Return the [x, y] coordinate for the center point of the cell that contains the specified text.  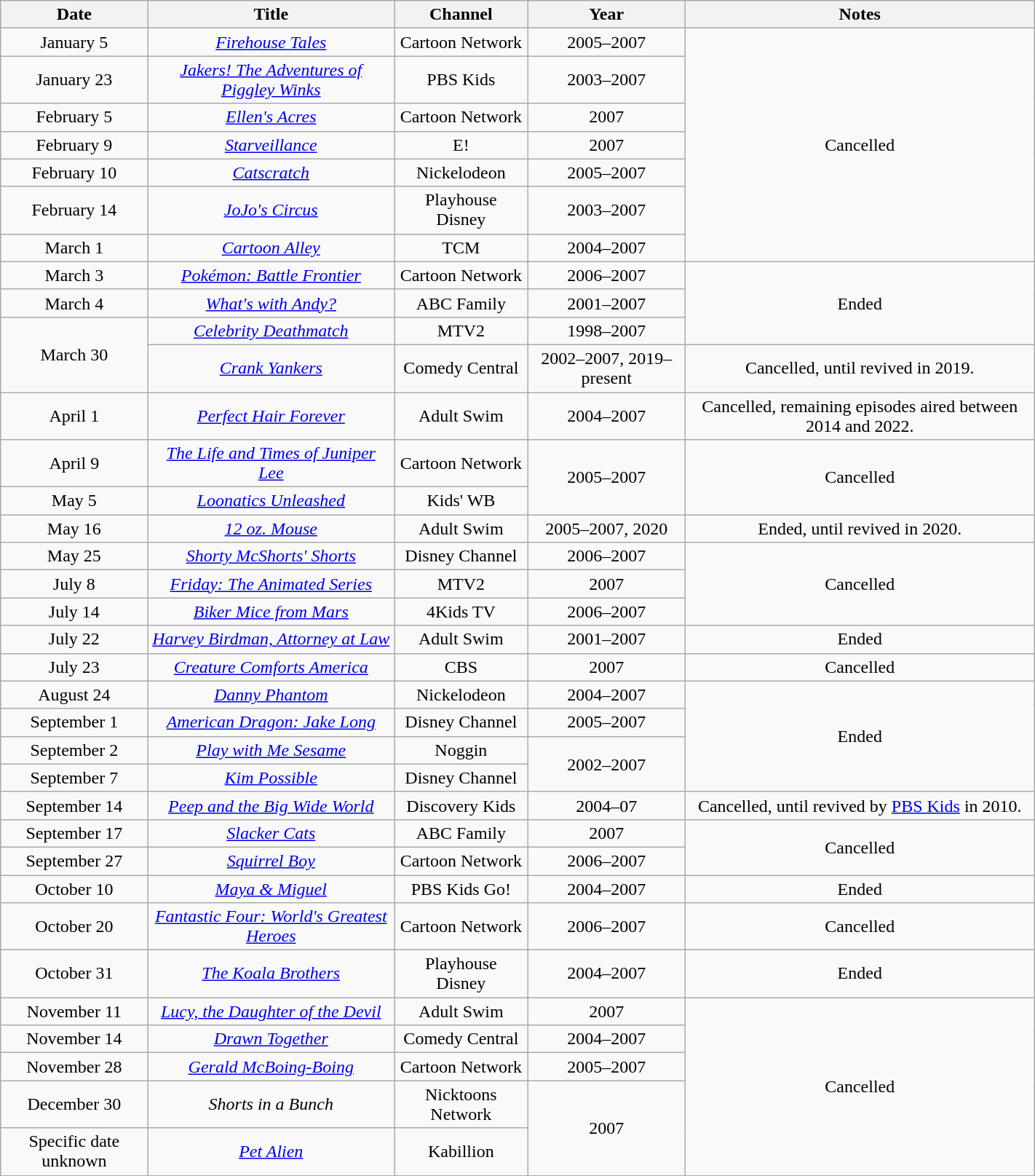
Squirrel Boy [271, 861]
Harvey Birdman, Attorney at Law [271, 639]
Jakers! The Adventures of Piggley Winks [271, 80]
March 3 [74, 275]
Title [271, 15]
Creature Comforts America [271, 667]
Maya & Miguel [271, 889]
The Koala Brothers [271, 974]
May 5 [74, 501]
2002–2007, 2019–present [606, 368]
Pokémon: Battle Frontier [271, 275]
November 11 [74, 1011]
Cancelled, until revived in 2019. [860, 368]
Cartoon Alley [271, 248]
Drawn Together [271, 1039]
JoJo's Circus [271, 210]
Slacker Cats [271, 833]
April 9 [74, 463]
Gerald McBoing-Boing [271, 1067]
Ellen's Acres [271, 117]
April 1 [74, 415]
Specific date unknown [74, 1152]
January 5 [74, 42]
September 2 [74, 750]
November 28 [74, 1067]
CBS [461, 667]
July 8 [74, 584]
Biker Mice from Mars [271, 612]
May 25 [74, 556]
March 30 [74, 354]
Celebrity Deathmatch [271, 331]
September 7 [74, 778]
Play with Me Sesame [271, 750]
November 14 [74, 1039]
Firehouse Tales [271, 42]
Year [606, 15]
Shorts in a Bunch [271, 1104]
Pet Alien [271, 1152]
September 14 [74, 805]
Loonatics Unleashed [271, 501]
September 1 [74, 722]
Danny Phantom [271, 695]
August 24 [74, 695]
Crank Yankers [271, 368]
Channel [461, 15]
2002–2007 [606, 764]
What's with Andy? [271, 303]
Kids' WB [461, 501]
1998–2007 [606, 331]
PBS Kids Go! [461, 889]
Noggin [461, 750]
Kim Possible [271, 778]
Perfect Hair Forever [271, 415]
Discovery Kids [461, 805]
January 23 [74, 80]
Shorty McShorts' Shorts [271, 556]
The Life and Times of Juniper Lee [271, 463]
February 14 [74, 210]
Friday: The Animated Series [271, 584]
American Dragon: Jake Long [271, 722]
October 10 [74, 889]
December 30 [74, 1104]
Date [74, 15]
Notes [860, 15]
Kabillion [461, 1152]
Catscratch [271, 173]
Cancelled, remaining episodes aired between 2014 and 2022. [860, 415]
September 17 [74, 833]
July 14 [74, 612]
Nicktoons Network [461, 1104]
February 9 [74, 145]
October 20 [74, 926]
Lucy, the Daughter of the Devil [271, 1011]
TCM [461, 248]
E! [461, 145]
September 27 [74, 861]
July 23 [74, 667]
12 oz. Mouse [271, 529]
2004–07 [606, 805]
Ended, until revived in 2020. [860, 529]
Peep and the Big Wide World [271, 805]
March 1 [74, 248]
March 4 [74, 303]
Fantastic Four: World's Greatest Heroes [271, 926]
February 10 [74, 173]
October 31 [74, 974]
May 16 [74, 529]
2005–2007, 2020 [606, 529]
PBS Kids [461, 80]
Starveillance [271, 145]
July 22 [74, 639]
February 5 [74, 117]
4Kids TV [461, 612]
Cancelled, until revived by PBS Kids in 2010. [860, 805]
